Capture the cell that displays the provided text and extract its (X, Y) central coordinate. 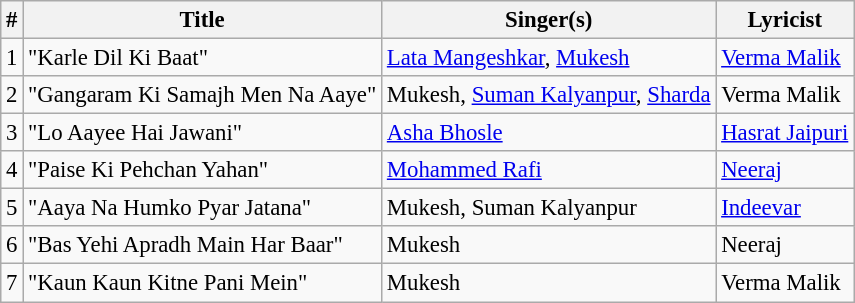
Hasrat Jaipuri (785, 133)
6 (12, 245)
Title (202, 20)
Asha Bhosle (549, 133)
Singer(s) (549, 20)
7 (12, 283)
Mukesh, Suman Kalyanpur (549, 208)
"Karle Dil Ki Baat" (202, 58)
2 (12, 95)
Lata Mangeshkar, Mukesh (549, 58)
"Lo Aayee Hai Jawani" (202, 133)
4 (12, 170)
1 (12, 58)
"Gangaram Ki Samajh Men Na Aaye" (202, 95)
"Aaya Na Humko Pyar Jatana" (202, 208)
# (12, 20)
Mohammed Rafi (549, 170)
"Paise Ki Pehchan Yahan" (202, 170)
Indeevar (785, 208)
"Kaun Kaun Kitne Pani Mein" (202, 283)
5 (12, 208)
Mukesh, Suman Kalyanpur, Sharda (549, 95)
3 (12, 133)
Lyricist (785, 20)
"Bas Yehi Apradh Main Har Baar" (202, 245)
